Return (x, y) of the center of cell containing provided text 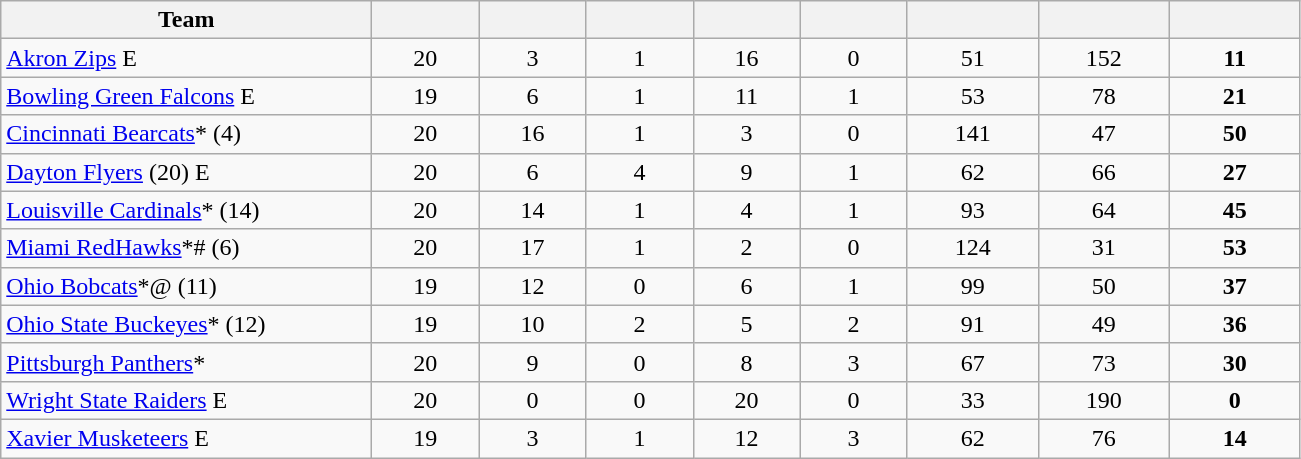
47 (1104, 134)
Louisville Cardinals* (14) (186, 210)
Team (186, 20)
49 (1104, 324)
45 (1234, 210)
Ohio Bobcats*@ (11) (186, 286)
33 (972, 400)
37 (1234, 286)
91 (972, 324)
Dayton Flyers (20) E (186, 172)
124 (972, 248)
10 (532, 324)
141 (972, 134)
190 (1104, 400)
78 (1104, 96)
152 (1104, 58)
64 (1104, 210)
31 (1104, 248)
36 (1234, 324)
27 (1234, 172)
67 (972, 362)
51 (972, 58)
Ohio State Buckeyes* (12) (186, 324)
Akron Zips E (186, 58)
21 (1234, 96)
Bowling Green Falcons E (186, 96)
8 (746, 362)
Pittsburgh Panthers* (186, 362)
30 (1234, 362)
99 (972, 286)
76 (1104, 438)
Miami RedHawks*# (6) (186, 248)
Xavier Musketeers E (186, 438)
Cincinnati Bearcats* (4) (186, 134)
66 (1104, 172)
73 (1104, 362)
5 (746, 324)
93 (972, 210)
17 (532, 248)
Wright State Raiders E (186, 400)
